For the text-containing cell, return its midpoint in [X, Y] coordinate format. 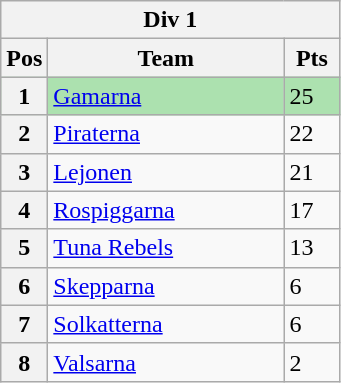
Pos [24, 58]
17 [312, 210]
1 [24, 96]
4 [24, 210]
Div 1 [170, 20]
Gamarna [166, 96]
22 [312, 134]
7 [24, 324]
8 [24, 362]
Pts [312, 58]
21 [312, 172]
Team [166, 58]
13 [312, 248]
Rospiggarna [166, 210]
Lejonen [166, 172]
Tuna Rebels [166, 248]
Valsarna [166, 362]
3 [24, 172]
25 [312, 96]
5 [24, 248]
Solkatterna [166, 324]
Piraterna [166, 134]
Skepparna [166, 286]
